Extract the [x, y] coordinate from the center of the cell holding the provided text.  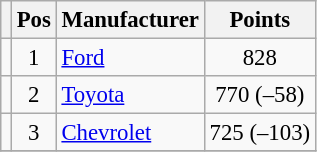
Pos [34, 20]
Points [260, 20]
Chevrolet [130, 133]
Manufacturer [130, 20]
Toyota [130, 95]
2 [34, 95]
770 (–58) [260, 95]
Ford [130, 58]
1 [34, 58]
828 [260, 58]
3 [34, 133]
725 (–103) [260, 133]
